Return the [X, Y] coordinate for the center point of the cell that contains the specified text.  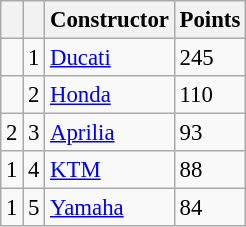
Ducati [110, 58]
KTM [110, 170]
Yamaha [110, 208]
84 [210, 208]
88 [210, 170]
Points [210, 20]
93 [210, 133]
3 [34, 133]
110 [210, 95]
5 [34, 208]
Constructor [110, 20]
4 [34, 170]
Aprilia [110, 133]
245 [210, 58]
Honda [110, 95]
